Identify which cell holds the provided text, then report its (x, y) central coordinate. 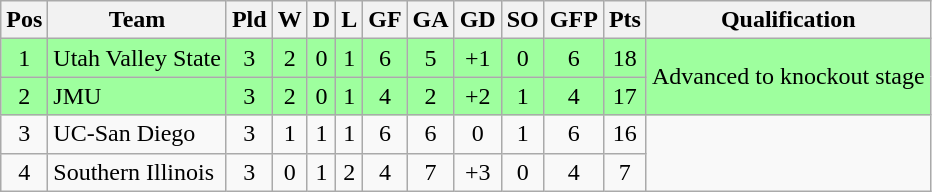
16 (624, 134)
Southern Illinois (138, 172)
Pos (24, 20)
W (290, 20)
+2 (478, 96)
SO (522, 20)
Advanced to knockout stage (788, 77)
GFP (574, 20)
5 (430, 58)
GD (478, 20)
UC-San Diego (138, 134)
+3 (478, 172)
+1 (478, 58)
Qualification (788, 20)
JMU (138, 96)
Pld (249, 20)
L (350, 20)
Utah Valley State (138, 58)
GA (430, 20)
18 (624, 58)
GF (385, 20)
Team (138, 20)
D (321, 20)
17 (624, 96)
Pts (624, 20)
